Search for the cell housing the specified text and yield its (X, Y) center coordinate. 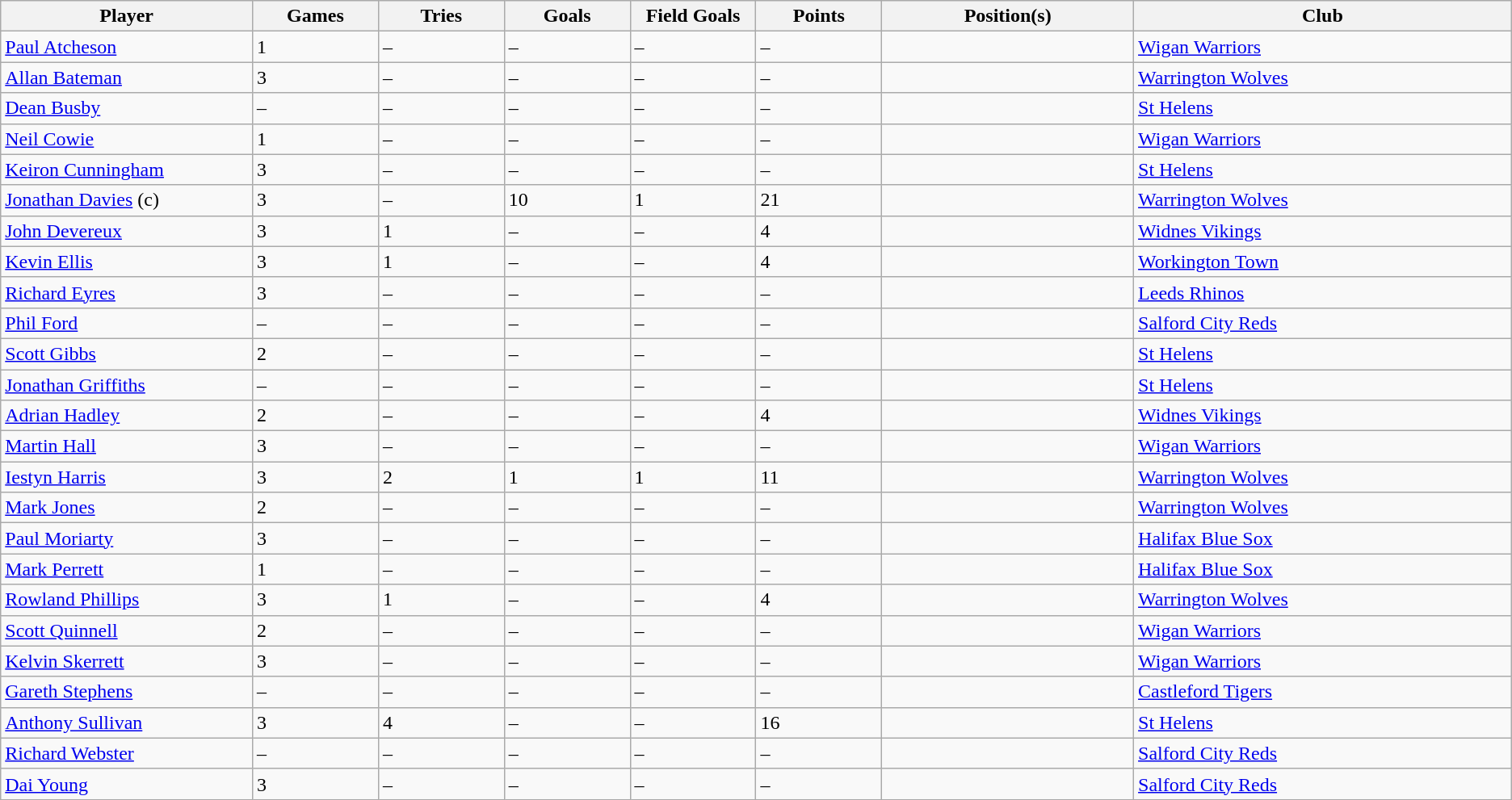
Mark Perrett (127, 569)
Jonathan Davies (c) (127, 200)
Jonathan Griffiths (127, 385)
John Devereux (127, 231)
Castleford Tigers (1323, 692)
21 (819, 200)
Rowland Phillips (127, 600)
Points (819, 16)
Club (1323, 16)
Gareth Stephens (127, 692)
Scott Quinnell (127, 630)
Dai Young (127, 784)
Goals (567, 16)
11 (819, 477)
Mark Jones (127, 508)
Kevin Ellis (127, 262)
Player (127, 16)
Position(s) (1008, 16)
Iestyn Harris (127, 477)
Martin Hall (127, 446)
Field Goals (693, 16)
Workington Town (1323, 262)
Kelvin Skerrett (127, 661)
Keiron Cunningham (127, 170)
Leeds Rhinos (1323, 292)
Richard Eyres (127, 292)
Games (315, 16)
Adrian Hadley (127, 416)
Dean Busby (127, 108)
Scott Gibbs (127, 354)
Phil Ford (127, 323)
Tries (441, 16)
16 (819, 723)
Richard Webster (127, 753)
Neil Cowie (127, 139)
Allan Bateman (127, 77)
10 (567, 200)
Paul Atcheson (127, 47)
Paul Moriarty (127, 538)
Anthony Sullivan (127, 723)
